Extract the [x, y] coordinate from the center of the cell holding the provided text.  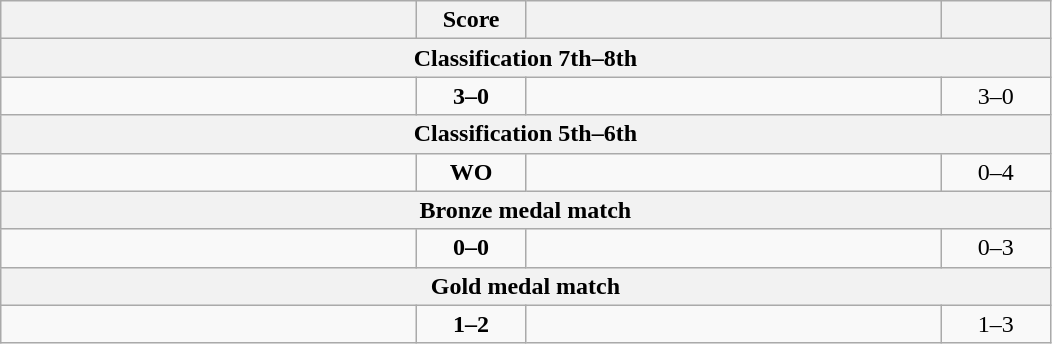
1–2 [472, 324]
1–3 [996, 324]
0–0 [472, 248]
0–3 [996, 248]
Gold medal match [526, 286]
0–4 [996, 172]
Classification 7th–8th [526, 58]
WO [472, 172]
Classification 5th–6th [526, 134]
Score [472, 20]
Bronze medal match [526, 210]
